Identify which cell holds the provided text, then report its (X, Y) central coordinate. 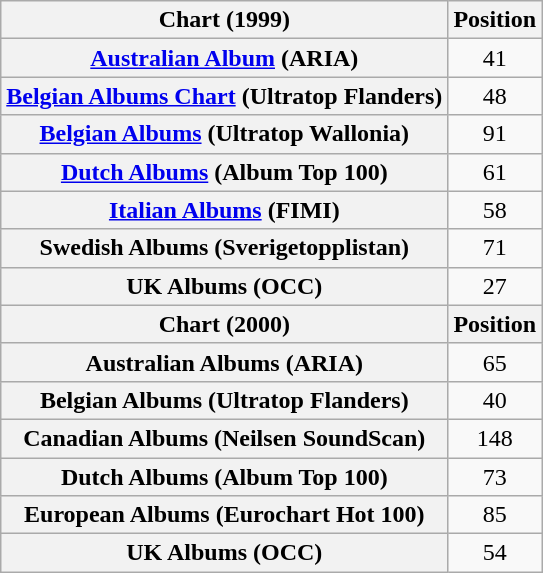
Chart (1999) (224, 20)
73 (495, 477)
Canadian Albums (Neilsen SoundScan) (224, 438)
85 (495, 515)
Australian Album (ARIA) (224, 58)
Chart (2000) (224, 324)
27 (495, 286)
54 (495, 553)
Belgian Albums (Ultratop Wallonia) (224, 134)
148 (495, 438)
40 (495, 400)
71 (495, 248)
65 (495, 362)
Belgian Albums (Ultratop Flanders) (224, 400)
61 (495, 172)
91 (495, 134)
48 (495, 96)
41 (495, 58)
Australian Albums (ARIA) (224, 362)
Belgian Albums Chart (Ultratop Flanders) (224, 96)
Italian Albums (FIMI) (224, 210)
European Albums (Eurochart Hot 100) (224, 515)
Swedish Albums (Sverigetopplistan) (224, 248)
58 (495, 210)
